From the cell containing the given text, extract its center point as (X, Y) coordinate. 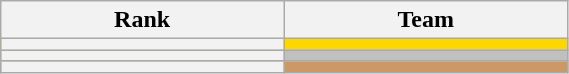
Team (426, 20)
Rank (142, 20)
